Output the [x, y] coordinate of the center of the cell containing the given text.  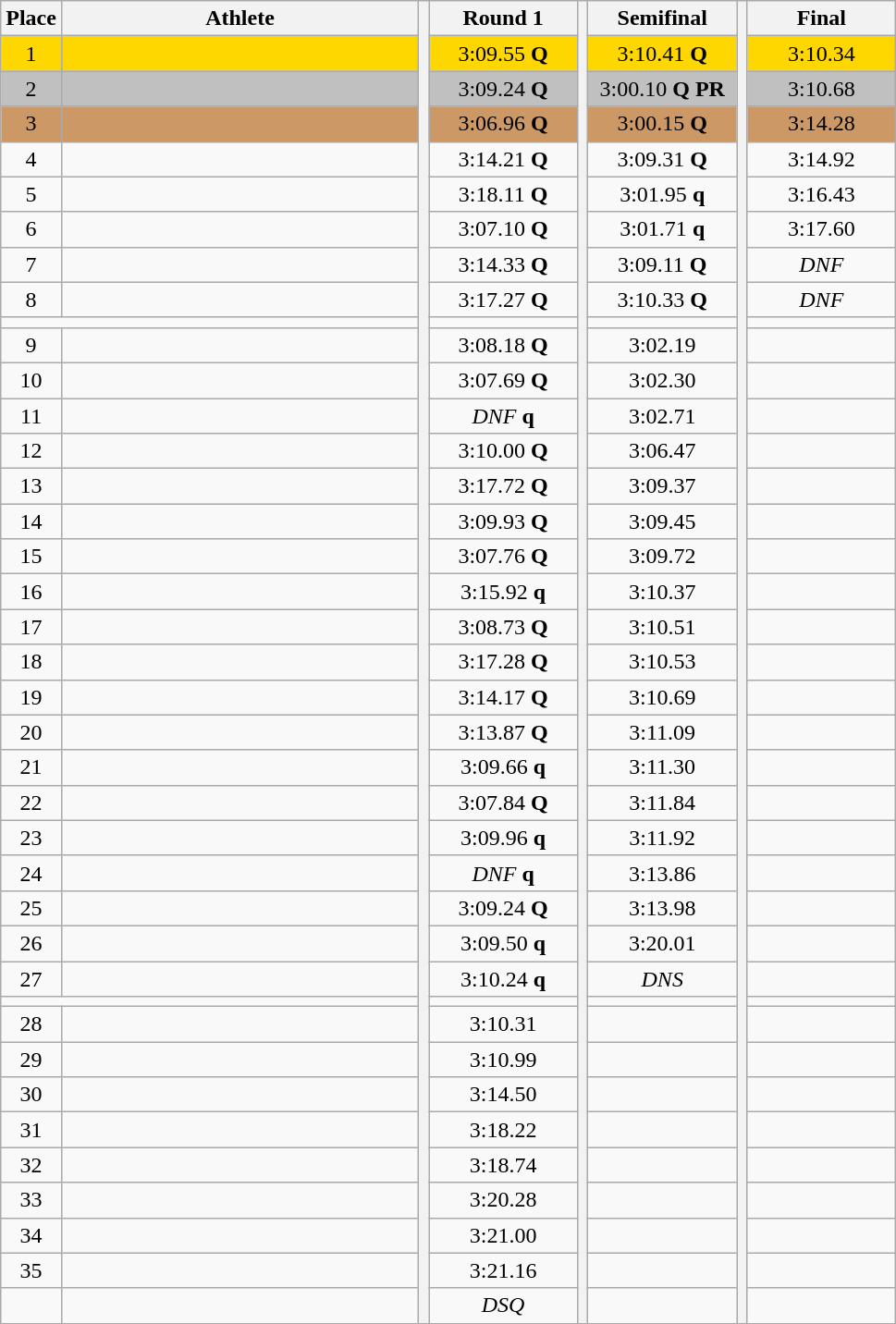
3:13.86 [662, 873]
22 [31, 803]
3:14.33 Q [503, 264]
3:10.31 [503, 1024]
3:07.76 Q [503, 557]
Place [31, 18]
3:10.34 [821, 54]
3:11.30 [662, 767]
3:17.60 [821, 229]
3:09.55 Q [503, 54]
3:20.01 [662, 943]
3:06.96 Q [503, 124]
3:06.47 [662, 451]
3:16.43 [821, 194]
3:11.92 [662, 838]
3:10.00 Q [503, 451]
3:14.17 Q [503, 697]
3:09.66 q [503, 767]
3:14.50 [503, 1095]
3:13.98 [662, 908]
3:07.84 Q [503, 803]
3:17.27 Q [503, 300]
3:01.95 q [662, 194]
34 [31, 1235]
3:18.74 [503, 1165]
23 [31, 838]
3:02.19 [662, 345]
19 [31, 697]
28 [31, 1024]
15 [31, 557]
27 [31, 979]
14 [31, 521]
3:18.11 Q [503, 194]
3:09.45 [662, 521]
3:09.37 [662, 486]
3:07.69 Q [503, 380]
3:01.71 q [662, 229]
3:10.51 [662, 627]
DNS [662, 979]
3:21.16 [503, 1270]
3:10.37 [662, 592]
3:15.92 q [503, 592]
21 [31, 767]
25 [31, 908]
1 [31, 54]
3:09.11 Q [662, 264]
5 [31, 194]
30 [31, 1095]
3:10.53 [662, 662]
11 [31, 415]
3:02.30 [662, 380]
3:21.00 [503, 1235]
3:10.24 q [503, 979]
3:14.28 [821, 124]
24 [31, 873]
3:00.10 Q PR [662, 89]
10 [31, 380]
3:07.10 Q [503, 229]
3:09.96 q [503, 838]
3:18.22 [503, 1130]
3:10.69 [662, 697]
3:09.31 Q [662, 159]
3:09.93 Q [503, 521]
3:10.33 Q [662, 300]
3:09.72 [662, 557]
8 [31, 300]
16 [31, 592]
3:08.18 Q [503, 345]
3:10.41 Q [662, 54]
Final [821, 18]
2 [31, 89]
35 [31, 1270]
3:17.72 Q [503, 486]
3:14.21 Q [503, 159]
6 [31, 229]
17 [31, 627]
DSQ [503, 1306]
26 [31, 943]
7 [31, 264]
29 [31, 1060]
3:09.50 q [503, 943]
Round 1 [503, 18]
3:08.73 Q [503, 627]
31 [31, 1130]
3:10.68 [821, 89]
20 [31, 732]
3:14.92 [821, 159]
9 [31, 345]
3:02.71 [662, 415]
3:11.84 [662, 803]
4 [31, 159]
32 [31, 1165]
3 [31, 124]
3:11.09 [662, 732]
3:10.99 [503, 1060]
18 [31, 662]
3:00.15 Q [662, 124]
Athlete [239, 18]
3:20.28 [503, 1200]
13 [31, 486]
12 [31, 451]
Semifinal [662, 18]
3:17.28 Q [503, 662]
33 [31, 1200]
3:13.87 Q [503, 732]
